Locate the cell with the specified text and output its [X, Y] center coordinate. 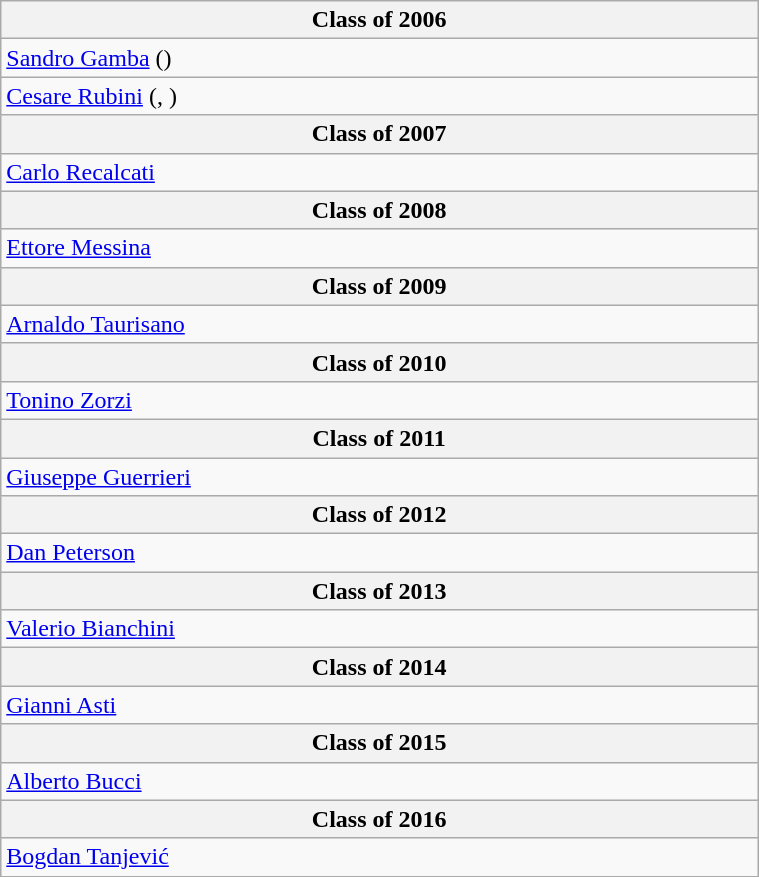
Class of 2007 [380, 134]
Class of 2012 [380, 515]
Ettore Messina [380, 248]
Class of 2013 [380, 591]
Cesare Rubini (, ) [380, 96]
Tonino Zorzi [380, 400]
Sandro Gamba () [380, 58]
Alberto Bucci [380, 781]
Bogdan Tanjević [380, 857]
Class of 2006 [380, 20]
Class of 2010 [380, 362]
Class of 2011 [380, 438]
Class of 2008 [380, 210]
Class of 2015 [380, 743]
Class of 2016 [380, 819]
Arnaldo Taurisano [380, 324]
Carlo Recalcati [380, 172]
Dan Peterson [380, 553]
Giuseppe Guerrieri [380, 477]
Class of 2014 [380, 667]
Gianni Asti [380, 705]
Valerio Bianchini [380, 629]
Class of 2009 [380, 286]
